From the cell containing the given text, extract its center point as (X, Y) coordinate. 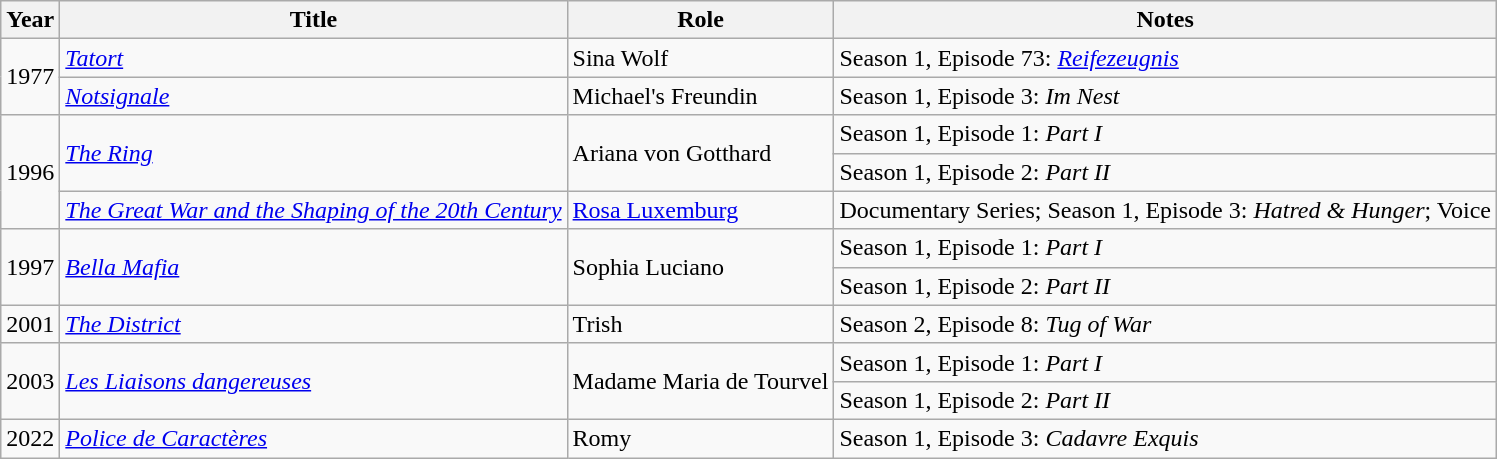
2022 (30, 438)
Trish (700, 324)
The Ring (314, 153)
1997 (30, 267)
Year (30, 20)
Notes (1166, 20)
Sina Wolf (700, 58)
Role (700, 20)
2001 (30, 324)
The District (314, 324)
Sophia Luciano (700, 267)
Rosa Luxemburg (700, 210)
Romy (700, 438)
Season 2, Episode 8: Tug of War (1166, 324)
Madame Maria de Tourvel (700, 381)
1996 (30, 172)
Bella Mafia (314, 267)
Tatort (314, 58)
Title (314, 20)
The Great War and the Shaping of the 20th Century (314, 210)
Michael's Freundin (700, 96)
Ariana von Gotthard (700, 153)
Documentary Series; Season 1, Episode 3: Hatred & Hunger; Voice (1166, 210)
Season 1, Episode 3: Cadavre Exquis (1166, 438)
1977 (30, 77)
Les Liaisons dangereuses (314, 381)
Season 1, Episode 3: Im Nest (1166, 96)
2003 (30, 381)
Police de Caractères (314, 438)
Notsignale (314, 96)
Season 1, Episode 73: Reifezeugnis (1166, 58)
